Determine the [x, y] coordinate at the center of the cell enclosing the given text.  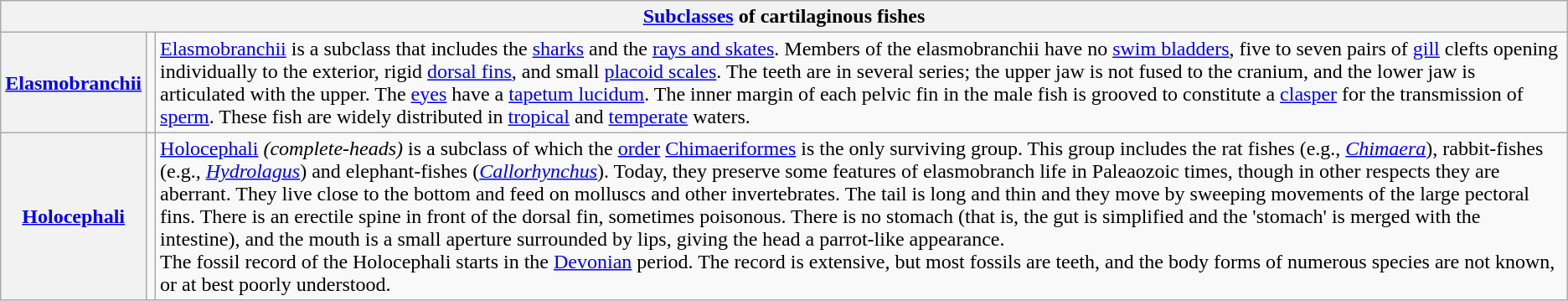
Elasmobranchii [74, 82]
Holocephali [74, 216]
Subclasses of cartilaginous fishes [784, 17]
